Detect which cell encompasses the target text, then output its [x, y] center coordinate. 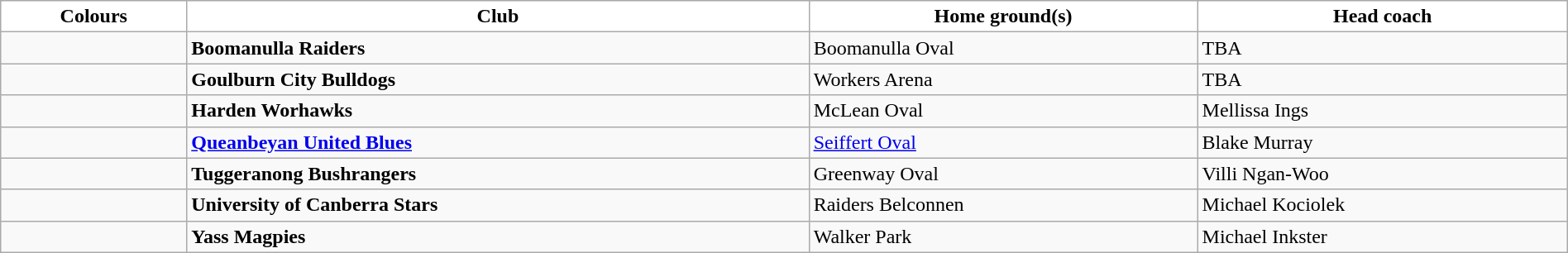
University of Canberra Stars [498, 205]
Harden Worhawks [498, 111]
Tuggeranong Bushrangers [498, 174]
Boomanulla Oval [1003, 48]
Workers Arena [1003, 79]
Michael Inkster [1383, 236]
Club [498, 17]
Home ground(s) [1003, 17]
Seiffert Oval [1003, 142]
Villi Ngan-Woo [1383, 174]
Raiders Belconnen [1003, 205]
McLean Oval [1003, 111]
Blake Murray [1383, 142]
Queanbeyan United Blues [498, 142]
Head coach [1383, 17]
Colours [94, 17]
Walker Park [1003, 236]
Yass Magpies [498, 236]
Mellissa Ings [1383, 111]
Michael Kociolek [1383, 205]
Goulburn City Bulldogs [498, 79]
Greenway Oval [1003, 174]
Boomanulla Raiders [498, 48]
